For the text-containing cell, return its midpoint in (x, y) coordinate format. 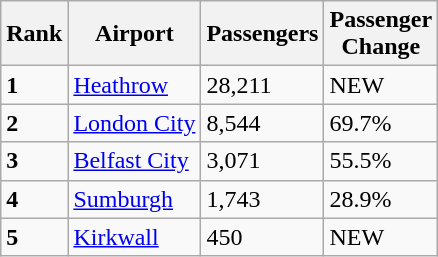
55.5% (381, 161)
3,071 (262, 161)
London City (134, 123)
Airport (134, 34)
Heathrow (134, 85)
Belfast City (134, 161)
Sumburgh (134, 199)
1 (34, 85)
2 (34, 123)
Passengers (262, 34)
8,544 (262, 123)
4 (34, 199)
Rank (34, 34)
Kirkwall (134, 237)
5 (34, 237)
1,743 (262, 199)
PassengerChange (381, 34)
3 (34, 161)
28,211 (262, 85)
450 (262, 237)
28.9% (381, 199)
69.7% (381, 123)
